Scan for the cell matching the given text and deliver its (x, y) coordinate at center. 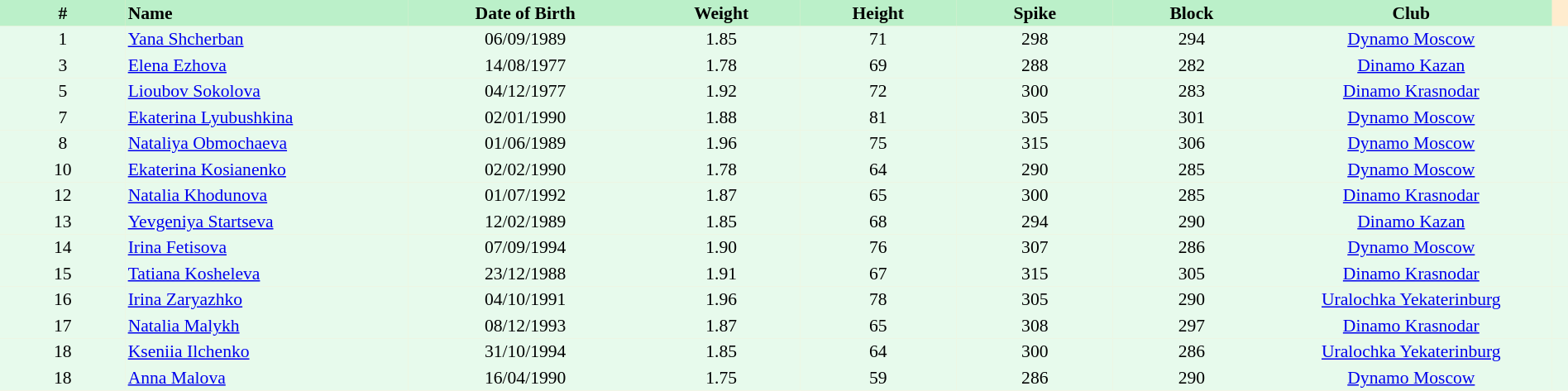
04/10/1991 (525, 299)
Kseniia Ilchenko (266, 352)
298 (1035, 40)
Club (1411, 13)
1.90 (721, 248)
67 (878, 274)
13 (63, 222)
301 (1192, 117)
Lioubov Sokolova (266, 91)
Yana Shcherban (266, 40)
59 (878, 378)
Weight (721, 13)
Spike (1035, 13)
01/07/1992 (525, 195)
02/02/1990 (525, 169)
02/01/1990 (525, 117)
308 (1035, 326)
23/12/1988 (525, 274)
Date of Birth (525, 13)
1.92 (721, 91)
72 (878, 91)
06/09/1989 (525, 40)
283 (1192, 91)
Ekaterina Kosianenko (266, 169)
Anna Malova (266, 378)
Block (1192, 13)
1 (63, 40)
14/08/1977 (525, 65)
12 (63, 195)
1.91 (721, 274)
282 (1192, 65)
69 (878, 65)
15 (63, 274)
1.88 (721, 117)
16/04/1990 (525, 378)
3 (63, 65)
31/10/1994 (525, 352)
07/09/1994 (525, 248)
306 (1192, 144)
7 (63, 117)
Elena Ezhova (266, 65)
16 (63, 299)
288 (1035, 65)
10 (63, 169)
297 (1192, 326)
Irina Fetisova (266, 248)
68 (878, 222)
8 (63, 144)
12/02/1989 (525, 222)
04/12/1977 (525, 91)
1.75 (721, 378)
Nataliya Obmochaeva (266, 144)
# (63, 13)
17 (63, 326)
71 (878, 40)
Ekaterina Lyubushkina (266, 117)
Irina Zaryazhko (266, 299)
Natalia Malykh (266, 326)
08/12/1993 (525, 326)
307 (1035, 248)
Tatiana Kosheleva (266, 274)
Height (878, 13)
Yevgeniya Startseva (266, 222)
81 (878, 117)
01/06/1989 (525, 144)
75 (878, 144)
76 (878, 248)
78 (878, 299)
Natalia Khodunova (266, 195)
5 (63, 91)
Name (266, 13)
14 (63, 248)
